Identify which cell holds the provided text, then report its [X, Y] central coordinate. 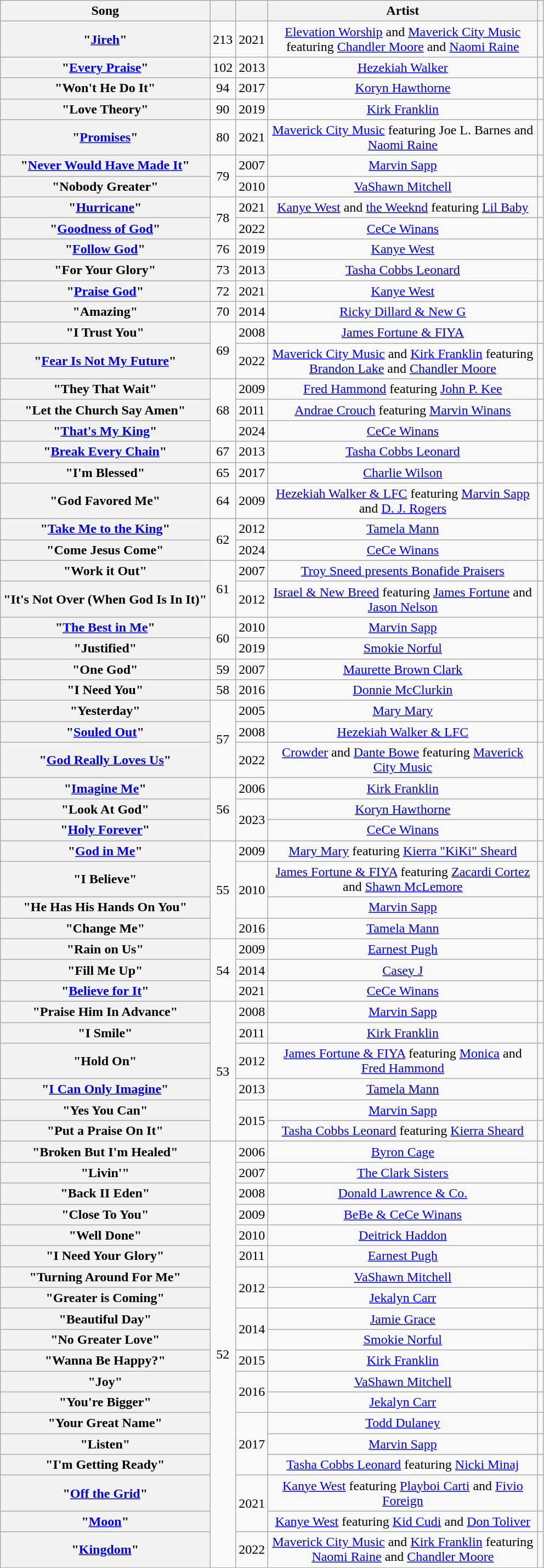
"Every Praise" [105, 67]
Mary Mary [403, 711]
Deitrick Haddon [403, 1235]
"Take Me to the King" [105, 529]
"Justified" [105, 648]
55 [223, 889]
62 [223, 539]
Maurette Brown Clark [403, 669]
"He Has His Hands On You" [105, 907]
213 [223, 39]
"Yesterday" [105, 711]
"Broken But I'm Healed" [105, 1152]
52 [223, 1354]
"Well Done" [105, 1235]
"I Smile" [105, 1032]
56 [223, 809]
"Imagine Me" [105, 788]
"Amazing" [105, 312]
69 [223, 351]
"Follow God" [105, 249]
90 [223, 109]
"Turning Around For Me" [105, 1277]
Todd Dulaney [403, 1423]
Crowder and Dante Bowe featuring Maverick City Music [403, 760]
"For Your Glory" [105, 270]
61 [223, 589]
54 [223, 970]
"Love Theory" [105, 109]
"No Greater Love" [105, 1339]
102 [223, 67]
"Holy Forever" [105, 830]
Maverick City Music featuring Joe L. Barnes and Naomi Raine [403, 137]
Kanye West featuring Kid Cudi and Don Toliver [403, 1521]
"Look At God" [105, 809]
"Praise Him In Advance" [105, 1012]
"Fear Is Not My Future" [105, 361]
65 [223, 473]
Kanye West and the Weeknd featuring Lil Baby [403, 207]
"I'm Getting Ready" [105, 1465]
76 [223, 249]
James Fortune & FIYA featuring Monica and Fred Hammond [403, 1061]
Byron Cage [403, 1152]
72 [223, 291]
60 [223, 638]
"Joy" [105, 1381]
James Fortune & FIYA featuring Zacardi Cortez and Shawn McLemore [403, 879]
BeBe & CeCe Winans [403, 1214]
Tasha Cobbs Leonard featuring Nicki Minaj [403, 1465]
"Break Every Chain" [105, 452]
James Fortune & FIYA [403, 333]
67 [223, 452]
"I Believe" [105, 879]
59 [223, 669]
"Wanna Be Happy?" [105, 1360]
80 [223, 137]
Donnie McClurkin [403, 690]
"Kingdom" [105, 1549]
58 [223, 690]
"Souled Out" [105, 732]
Maverick City Music and Kirk Franklin featuring Brandon Lake and Chandler Moore [403, 361]
"Hold On" [105, 1061]
Andrae Crouch featuring Marvin Winans [403, 410]
Tasha Cobbs Leonard featuring Kierra Sheard [403, 1131]
Mary Mary featuring Kierra "KiKi" Sheard [403, 851]
Charlie Wilson [403, 473]
53 [223, 1071]
Israel & New Breed featuring James Fortune and Jason Nelson [403, 599]
"Believe for It" [105, 991]
"Close To You" [105, 1214]
"Moon" [105, 1521]
"Never Would Have Made It" [105, 166]
"Livin'" [105, 1173]
"I Need Your Glory" [105, 1256]
Kanye West featuring Playboi Carti and Fivio Foreign [403, 1493]
"Nobody Greater" [105, 186]
Hezekiah Walker & LFC [403, 732]
"Listen" [105, 1444]
78 [223, 218]
68 [223, 410]
"Back II Eden" [105, 1194]
"I Need You" [105, 690]
Donald Lawrence & Co. [403, 1194]
Hezekiah Walker [403, 67]
Maverick City Music and Kirk Franklin featuring Naomi Raine and Chandler Moore [403, 1549]
Artist [403, 11]
Casey J [403, 970]
"It's Not Over (When God Is In It)" [105, 599]
"Your Great Name" [105, 1423]
"Won't He Do It" [105, 88]
"They That Wait" [105, 389]
"Beautiful Day" [105, 1319]
"Goodness of God" [105, 228]
"God in Me" [105, 851]
"Work it Out" [105, 571]
"You're Bigger" [105, 1402]
"Fill Me Up" [105, 970]
"The Best in Me" [105, 627]
"I Trust You" [105, 333]
94 [223, 88]
2023 [252, 820]
57 [223, 739]
"Off the Grid" [105, 1493]
"God Really Loves Us" [105, 760]
"Rain on Us" [105, 949]
"Put a Praise On It" [105, 1131]
"Jireh" [105, 39]
"Promises" [105, 137]
Song [105, 11]
"One God" [105, 669]
2005 [252, 711]
"That's My King" [105, 431]
70 [223, 312]
"Greater is Coming" [105, 1298]
Ricky Dillard & New G [403, 312]
"Hurricane" [105, 207]
"Change Me" [105, 928]
"Come Jesus Come" [105, 550]
Troy Sneed presents Bonafide Praisers [403, 571]
Elevation Worship and Maverick City Music featuring Chandler Moore and Naomi Raine [403, 39]
Jamie Grace [403, 1319]
"Yes You Can" [105, 1110]
"I Can Only Imagine" [105, 1089]
73 [223, 270]
64 [223, 501]
Hezekiah Walker & LFC featuring Marvin Sapp and D. J. Rogers [403, 501]
The Clark Sisters [403, 1173]
"God Favored Me" [105, 501]
"I'm Blessed" [105, 473]
Fred Hammond featuring John P. Kee [403, 389]
"Let the Church Say Amen" [105, 410]
"Praise God" [105, 291]
79 [223, 176]
